Search for the cell housing the specified text and yield its (x, y) center coordinate. 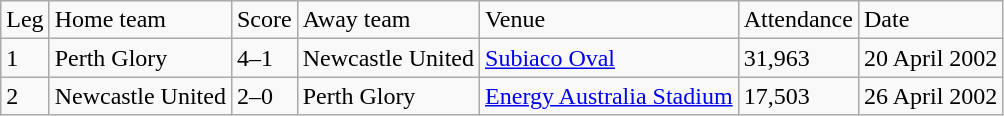
1 (25, 58)
17,503 (798, 96)
Date (930, 20)
2–0 (264, 96)
31,963 (798, 58)
Home team (140, 20)
Away team (388, 20)
20 April 2002 (930, 58)
2 (25, 96)
4–1 (264, 58)
Score (264, 20)
26 April 2002 (930, 96)
Leg (25, 20)
Venue (610, 20)
Attendance (798, 20)
Energy Australia Stadium (610, 96)
Subiaco Oval (610, 58)
